From the cell containing the given text, extract its center point as (X, Y) coordinate. 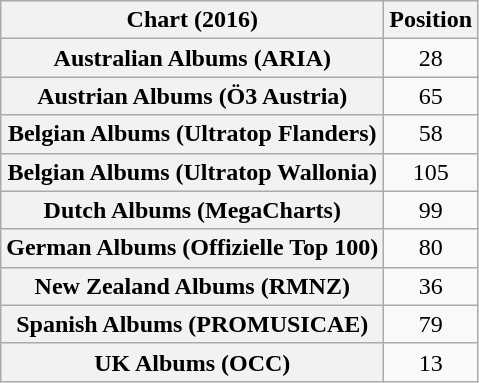
Austrian Albums (Ö3 Austria) (192, 96)
80 (431, 248)
58 (431, 134)
13 (431, 362)
Australian Albums (ARIA) (192, 58)
Chart (2016) (192, 20)
Position (431, 20)
Belgian Albums (Ultratop Wallonia) (192, 172)
Dutch Albums (MegaCharts) (192, 210)
79 (431, 324)
German Albums (Offizielle Top 100) (192, 248)
Belgian Albums (Ultratop Flanders) (192, 134)
New Zealand Albums (RMNZ) (192, 286)
28 (431, 58)
36 (431, 286)
105 (431, 172)
UK Albums (OCC) (192, 362)
Spanish Albums (PROMUSICAE) (192, 324)
65 (431, 96)
99 (431, 210)
